Capture the cell that displays the provided text and extract its (X, Y) central coordinate. 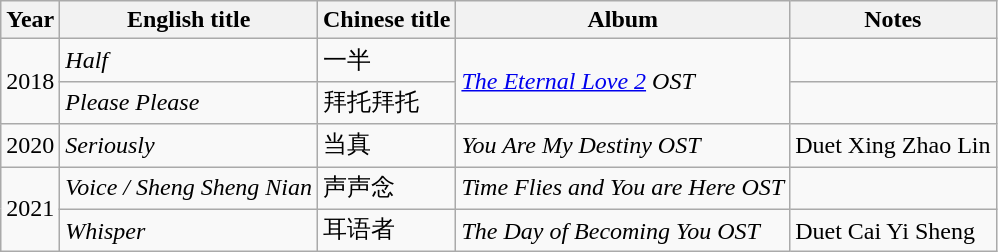
2020 (30, 146)
Year (30, 20)
Chinese title (387, 20)
Voice / Sheng Sheng Nian (189, 188)
You Are My Destiny OST (623, 146)
The Eternal Love 2 OST (623, 82)
The Day of Becoming You OST (623, 230)
Half (189, 60)
耳语者 (387, 230)
Duet Xing Zhao Lin (893, 146)
Notes (893, 20)
当真 (387, 146)
Whisper (189, 230)
Album (623, 20)
Please Please (189, 102)
Duet Cai Yi Sheng (893, 230)
2021 (30, 208)
Seriously (189, 146)
声声念 (387, 188)
一半 (387, 60)
English title (189, 20)
2018 (30, 82)
Time Flies and You are Here OST (623, 188)
拜托拜托 (387, 102)
